Locate the cell with the specified text and output its [X, Y] center coordinate. 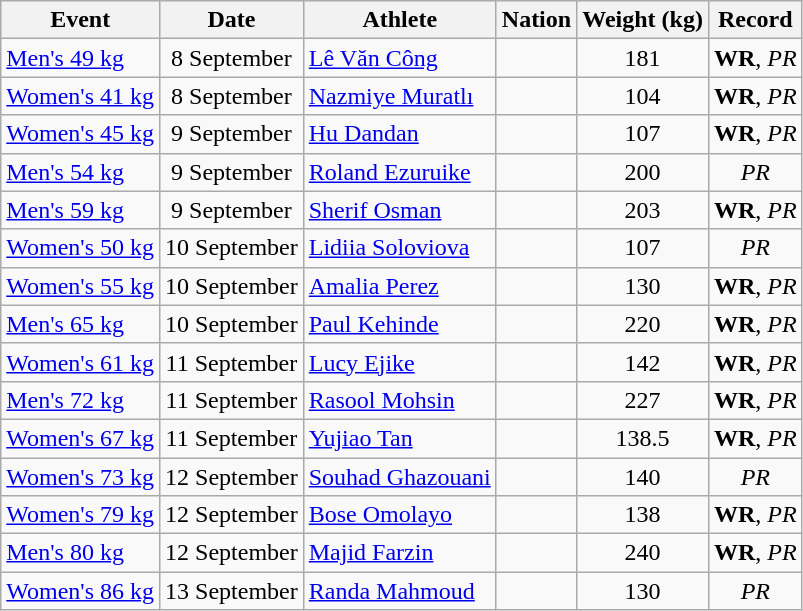
203 [643, 210]
140 [643, 477]
227 [643, 400]
Lidiia Soloviova [400, 248]
Amalia Perez [400, 286]
Date [232, 20]
Lê Văn Công [400, 58]
Men's 49 kg [80, 58]
Roland Ezuruike [400, 172]
Yujiao Tan [400, 438]
138.5 [643, 438]
Women's 61 kg [80, 362]
Men's 65 kg [80, 324]
181 [643, 58]
Paul Kehinde [400, 324]
Men's 54 kg [80, 172]
Bose Omolayo [400, 515]
Sherif Osman [400, 210]
Athlete [400, 20]
Women's 41 kg [80, 96]
138 [643, 515]
Nazmiye Muratlı [400, 96]
142 [643, 362]
Women's 86 kg [80, 591]
Women's 45 kg [80, 134]
Nation [536, 20]
Men's 80 kg [80, 553]
220 [643, 324]
200 [643, 172]
Women's 79 kg [80, 515]
Event [80, 20]
Women's 67 kg [80, 438]
240 [643, 553]
Rasool Mohsin [400, 400]
Weight (kg) [643, 20]
Record [755, 20]
104 [643, 96]
Women's 50 kg [80, 248]
Hu Dandan [400, 134]
Randa Mahmoud [400, 591]
Women's 73 kg [80, 477]
Souhad Ghazouani [400, 477]
Women's 55 kg [80, 286]
Men's 59 kg [80, 210]
Men's 72 kg [80, 400]
13 September [232, 591]
Lucy Ejike [400, 362]
Majid Farzin [400, 553]
